Extract the (X, Y) coordinate from the center of the cell holding the provided text.  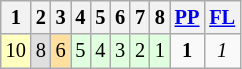
7 (140, 17)
FL (222, 17)
10 (16, 51)
PP (188, 17)
